Pinpoint the cell where the given text exists, returning its (X, Y) midpoint coordinate. 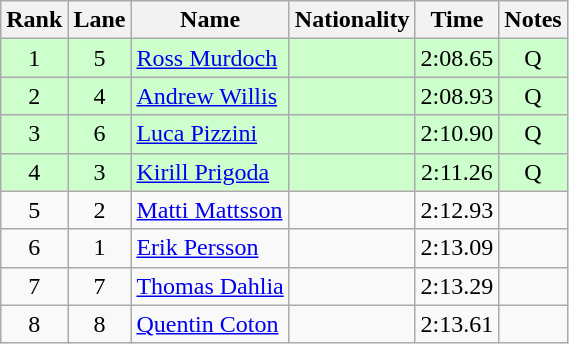
2:08.65 (457, 58)
Ross Murdoch (210, 58)
2:12.93 (457, 210)
Andrew Willis (210, 96)
Time (457, 20)
Matti Mattsson (210, 210)
Rank (34, 20)
Notes (533, 20)
2:11.26 (457, 172)
2:13.29 (457, 286)
Name (210, 20)
2:13.09 (457, 248)
Quentin Coton (210, 324)
2:08.93 (457, 96)
Luca Pizzini (210, 134)
Kirill Prigoda (210, 172)
2:10.90 (457, 134)
Nationality (352, 20)
2:13.61 (457, 324)
Lane (100, 20)
Thomas Dahlia (210, 286)
Erik Persson (210, 248)
